Locate the cell with the specified text and output its (X, Y) center coordinate. 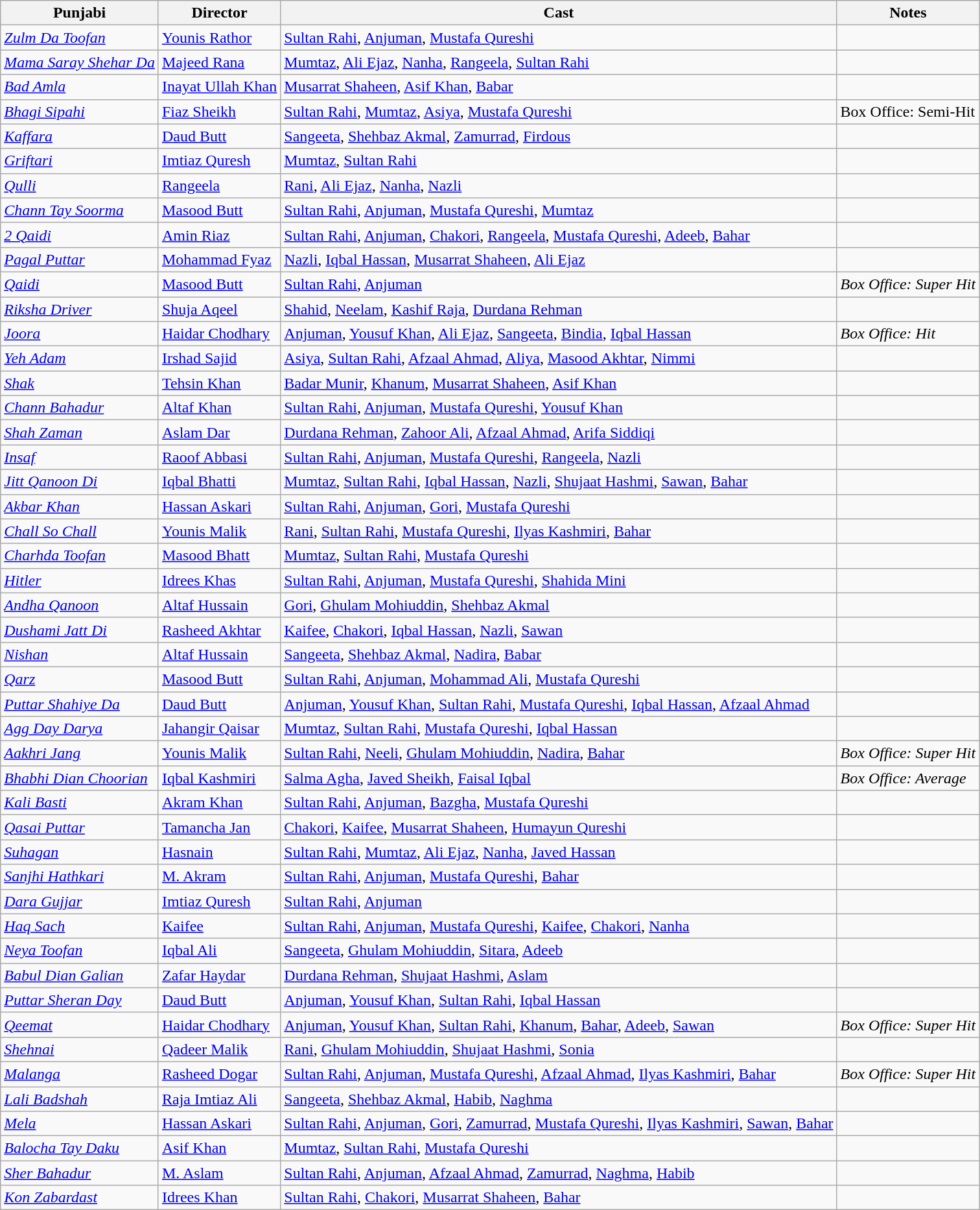
Qadeer Malik (219, 1049)
Sultan Rahi, Anjuman, Mustafa Qureshi, Afzaal Ahmad, Ilyas Kashmiri, Bahar (559, 1074)
Anjuman, Yousuf Khan, Sultan Rahi, Khanum, Bahar, Adeeb, Sawan (559, 1025)
Qarz (80, 679)
Nazli, Iqbal Hassan, Musarrat Shaheen, Ali Ejaz (559, 259)
Idrees Khan (219, 1198)
Iqbal Ali (219, 951)
Haq Sach (80, 926)
Rasheed Dogar (219, 1074)
Sultan Rahi, Anjuman, Afzaal Ahmad, Zamurrad, Naghma, Habib (559, 1173)
Riksha Driver (80, 309)
Sangeeta, Shehbaz Akmal, Zamurrad, Firdous (559, 136)
Qulli (80, 185)
Dara Gujjar (80, 901)
Shahid, Neelam, Kashif Raja, Durdana Rehman (559, 309)
Sanjhi Hathkari (80, 877)
Sultan Rahi, Mumtaz, Asiya, Mustafa Qureshi (559, 112)
Rasheed Akhtar (219, 630)
Aslam Dar (219, 433)
Bhabhi Dian Choorian (80, 778)
Sultan Rahi, Anjuman, Mustafa Qureshi, Mumtaz (559, 210)
Raja Imtiaz Ali (219, 1099)
Hasnain (219, 852)
Idrees Khas (219, 580)
Shehnai (80, 1049)
Anjuman, Yousuf Khan, Sultan Rahi, Mustafa Qureshi, Iqbal Hassan, Afzaal Ahmad (559, 704)
Asiya, Sultan Rahi, Afzaal Ahmad, Aliya, Masood Akhtar, Nimmi (559, 359)
Jahangir Qaisar (219, 729)
Agg Day Darya (80, 729)
Anjuman, Yousuf Khan, Sultan Rahi, Iqbal Hassan (559, 1000)
Puttar Shahiye Da (80, 704)
Sultan Rahi, Anjuman, Mustafa Qureshi, Yousuf Khan (559, 408)
Sultan Rahi, Anjuman, Gori, Zamurrad, Mustafa Qureshi, Ilyas Kashmiri, Sawan, Bahar (559, 1124)
Kon Zabardast (80, 1198)
Zafar Haydar (219, 975)
Box Office: Average (908, 778)
Aakhri Jang (80, 753)
Mumtaz, Ali Ejaz, Nanha, Rangeela, Sultan Rahi (559, 62)
Sangeeta, Shehbaz Akmal, Habib, Naghma (559, 1099)
Chall So Chall (80, 531)
Altaf Khan (219, 408)
Raoof Abbasi (219, 457)
Hitler (80, 580)
Box Office: Hit (908, 334)
Charhda Toofan (80, 556)
2 Qaidi (80, 235)
Yeh Adam (80, 359)
Suhagan (80, 852)
Mela (80, 1124)
Mama Saray Shehar Da (80, 62)
Akbar Khan (80, 506)
Sangeeta, Shehbaz Akmal, Nadira, Babar (559, 654)
Mumtaz, Sultan Rahi, Iqbal Hassan, Nazli, Shujaat Hashmi, Sawan, Bahar (559, 482)
Neya Toofan (80, 951)
Sultan Rahi, Anjuman, Mustafa Qureshi, Bahar (559, 877)
Akram Khan (219, 803)
Notes (908, 13)
Rani, Ali Ejaz, Nanha, Nazli (559, 185)
Gori, Ghulam Mohiuddin, Shehbaz Akmal (559, 605)
Pagal Puttar (80, 259)
Qeemat (80, 1025)
Shah Zaman (80, 433)
Chakori, Kaifee, Musarrat Shaheen, Humayun Qureshi (559, 827)
Nishan (80, 654)
Badar Munir, Khanum, Musarrat Shaheen, Asif Khan (559, 383)
Jitt Qanoon Di (80, 482)
Sultan Rahi, Anjuman, Mustafa Qureshi, Kaifee, Chakori, Nanha (559, 926)
M. Akram (219, 877)
Sultan Rahi, Chakori, Musarrat Shaheen, Bahar (559, 1198)
Qaidi (80, 284)
Chann Bahadur (80, 408)
Rangeela (219, 185)
Iqbal Kashmiri (219, 778)
Sher Bahadur (80, 1173)
Salma Agha, Javed Sheikh, Faisal Iqbal (559, 778)
Tehsin Khan (219, 383)
Kaffara (80, 136)
Sultan Rahi, Anjuman, Mustafa Qureshi, Shahida Mini (559, 580)
Chann Tay Soorma (80, 210)
Zulm Da Toofan (80, 38)
Amin Riaz (219, 235)
Sultan Rahi, Anjuman, Mustafa Qureshi, Rangeela, Nazli (559, 457)
Younis Rathor (219, 38)
Durdana Rehman, Shujaat Hashmi, Aslam (559, 975)
Sultan Rahi, Anjuman, Chakori, Rangeela, Mustafa Qureshi, Adeeb, Bahar (559, 235)
Durdana Rehman, Zahoor Ali, Afzaal Ahmad, Arifa Siddiqi (559, 433)
Rani, Ghulam Mohiuddin, Shujaat Hashmi, Sonia (559, 1049)
Box Office: Semi-Hit (908, 112)
Lali Badshah (80, 1099)
Kaifee (219, 926)
Griftari (80, 161)
Balocha Tay Daku (80, 1148)
Dushami Jatt Di (80, 630)
Sultan Rahi, Neeli, Ghulam Mohiuddin, Nadira, Bahar (559, 753)
Masood Bhatt (219, 556)
Insaf (80, 457)
Punjabi (80, 13)
Joora (80, 334)
Fiaz Sheikh (219, 112)
Musarrat Shaheen, Asif Khan, Babar (559, 87)
Sultan Rahi, Anjuman, Gori, Mustafa Qureshi (559, 506)
Shuja Aqeel (219, 309)
Bad Amla (80, 87)
Andha Qanoon (80, 605)
Qasai Puttar (80, 827)
Rani, Sultan Rahi, Mustafa Qureshi, Ilyas Kashmiri, Bahar (559, 531)
Mumtaz, Sultan Rahi (559, 161)
M. Aslam (219, 1173)
Irshad Sajid (219, 359)
Sultan Rahi, Anjuman, Mohammad Ali, Mustafa Qureshi (559, 679)
Kali Basti (80, 803)
Iqbal Bhatti (219, 482)
Director (219, 13)
Shak (80, 383)
Sangeeta, Ghulam Mohiuddin, Sitara, Adeeb (559, 951)
Tamancha Jan (219, 827)
Babul Dian Galian (80, 975)
Asif Khan (219, 1148)
Cast (559, 13)
Anjuman, Yousuf Khan, Ali Ejaz, Sangeeta, Bindia, Iqbal Hassan (559, 334)
Mumtaz, Sultan Rahi, Mustafa Qureshi, Iqbal Hassan (559, 729)
Puttar Sheran Day (80, 1000)
Sultan Rahi, Anjuman, Bazgha, Mustafa Qureshi (559, 803)
Majeed Rana (219, 62)
Kaifee, Chakori, Iqbal Hassan, Nazli, Sawan (559, 630)
Bhagi Sipahi (80, 112)
Malanga (80, 1074)
Sultan Rahi, Anjuman, Mustafa Qureshi (559, 38)
Sultan Rahi, Mumtaz, Ali Ejaz, Nanha, Javed Hassan (559, 852)
Mohammad Fyaz (219, 259)
Inayat Ullah Khan (219, 87)
